From the cell containing the given text, extract its center point as [x, y] coordinate. 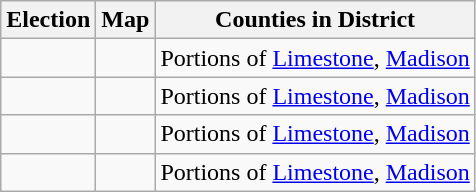
Map [126, 20]
Election [48, 20]
Counties in District [315, 20]
